From the cell containing the given text, extract its center point as (X, Y) coordinate. 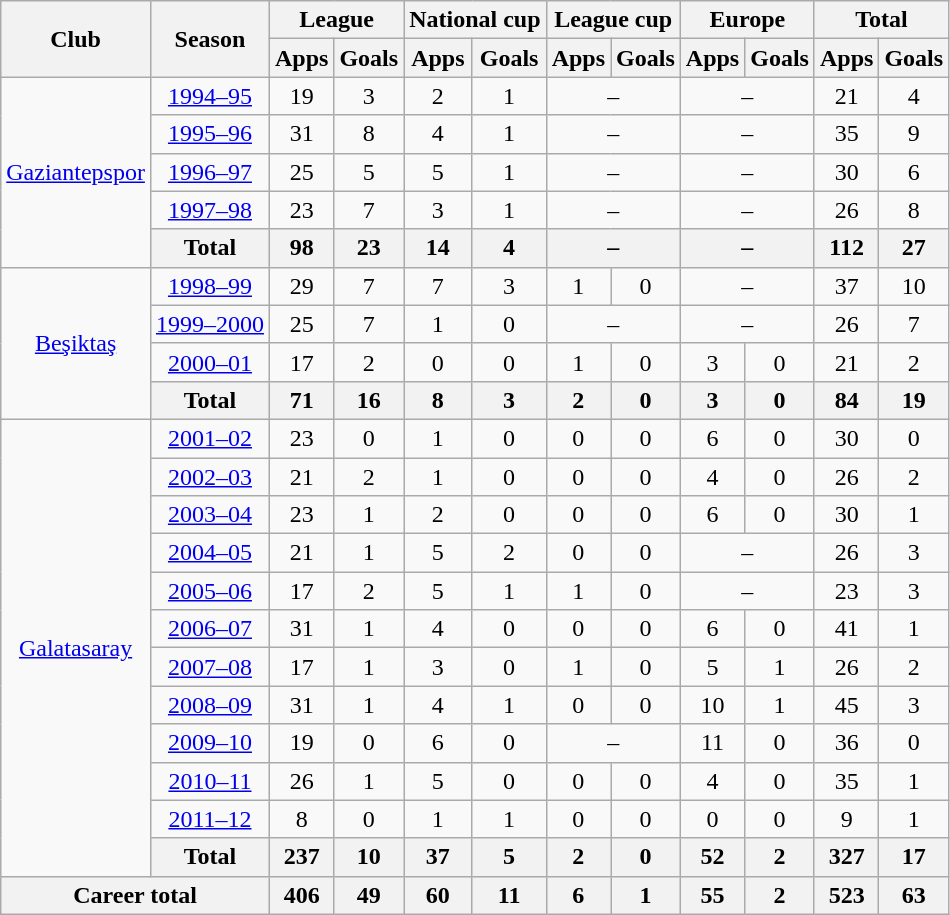
1999–2000 (210, 324)
29 (301, 286)
327 (846, 857)
63 (914, 895)
2009–10 (210, 743)
1995–96 (210, 134)
League cup (613, 20)
National cup (475, 20)
2000–01 (210, 362)
2002–03 (210, 477)
16 (369, 400)
52 (712, 857)
Europe (747, 20)
2001–02 (210, 438)
1997–98 (210, 210)
Beşiktaş (76, 343)
49 (369, 895)
45 (846, 705)
112 (846, 248)
55 (712, 895)
2004–05 (210, 553)
Club (76, 39)
41 (846, 629)
1994–95 (210, 96)
2011–12 (210, 819)
84 (846, 400)
League (336, 20)
14 (438, 248)
71 (301, 400)
406 (301, 895)
27 (914, 248)
36 (846, 743)
2010–11 (210, 781)
2003–04 (210, 515)
60 (438, 895)
Gaziantepspor (76, 172)
2006–07 (210, 629)
523 (846, 895)
Galatasaray (76, 648)
Season (210, 39)
237 (301, 857)
Career total (136, 895)
1998–99 (210, 286)
2008–09 (210, 705)
2005–06 (210, 591)
98 (301, 248)
2007–08 (210, 667)
1996–97 (210, 172)
